For the text-containing cell, return its midpoint in (X, Y) coordinate format. 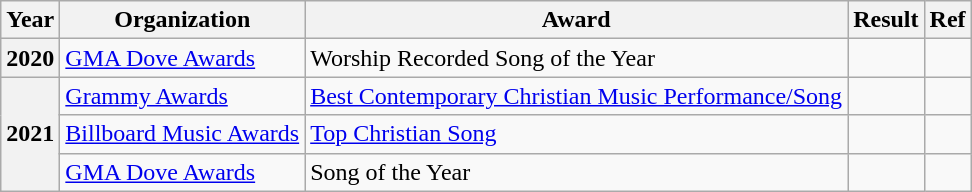
Award (576, 20)
Result (886, 20)
Organization (182, 20)
Ref (948, 20)
2020 (30, 58)
Song of the Year (576, 172)
Best Contemporary Christian Music Performance/Song (576, 96)
Grammy Awards (182, 96)
Billboard Music Awards (182, 134)
Year (30, 20)
Top Christian Song (576, 134)
2021 (30, 134)
Worship Recorded Song of the Year (576, 58)
